Find where the given text appears and provide that cell's center as (X, Y) coordinate. 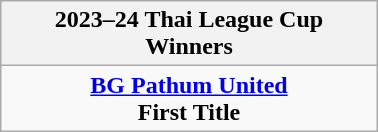
2023–24 Thai League CupWinners (189, 34)
BG Pathum UnitedFirst Title (189, 98)
